Scan for the cell matching the given text and deliver its (X, Y) coordinate at center. 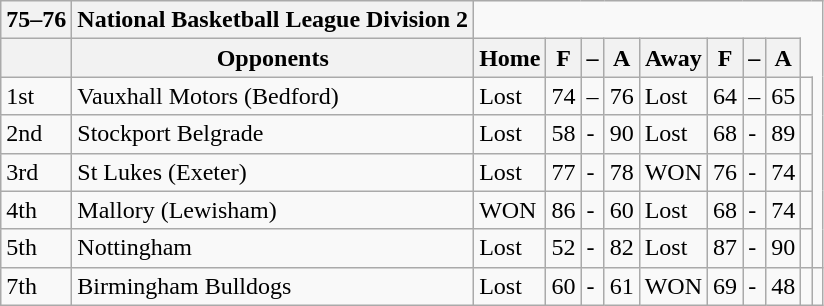
69 (726, 286)
75–76 (36, 20)
78 (622, 172)
Stockport Belgrade (273, 134)
87 (726, 248)
7th (36, 286)
58 (564, 134)
Nottingham (273, 248)
86 (564, 210)
2nd (36, 134)
Opponents (273, 58)
64 (726, 96)
Vauxhall Motors (Bedford) (273, 96)
48 (784, 286)
82 (622, 248)
77 (564, 172)
61 (622, 286)
Mallory (Lewisham) (273, 210)
1st (36, 96)
65 (784, 96)
Away (673, 58)
St Lukes (Exeter) (273, 172)
52 (564, 248)
Home (510, 58)
Birmingham Bulldogs (273, 286)
4th (36, 210)
89 (784, 134)
3rd (36, 172)
National Basketball League Division 2 (273, 20)
5th (36, 248)
